Return the (x, y) coordinate for the center point of the cell that contains the specified text.  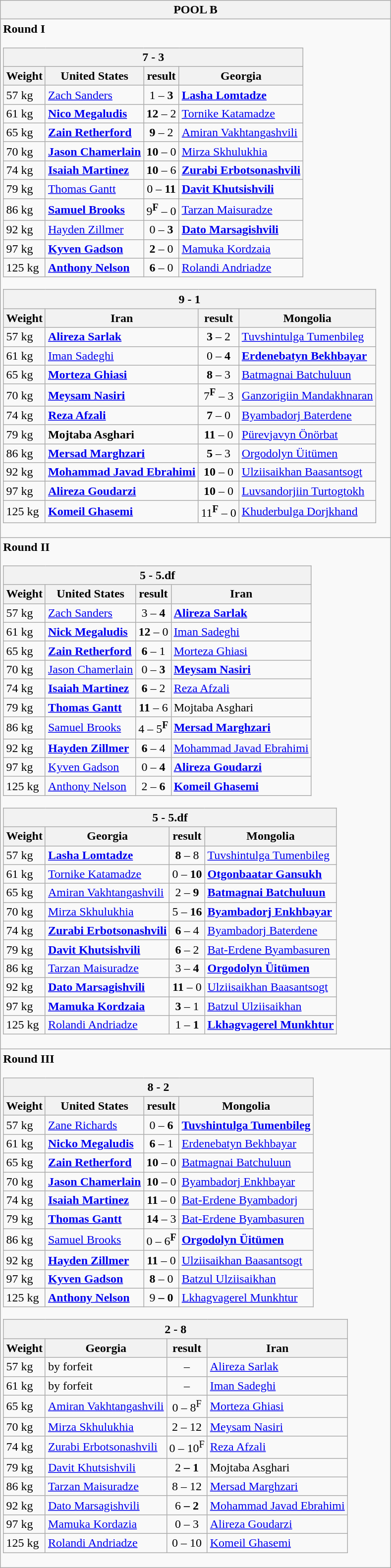
4 – 5F (154, 728)
10 – 6 (162, 170)
3 – 1 (187, 1006)
6 – 0 (162, 268)
9 – 2 (162, 132)
8 – 3 (219, 375)
Mamuka Kordazia (106, 1524)
Zane Richards (94, 1125)
8 – 0 (162, 1279)
2 – 1 (187, 1467)
Bat-Erdene Byambadorj (246, 1200)
12 – 0 (154, 632)
1 – 3 (162, 95)
Otgonbaatar Gansukh (271, 874)
0 – 10F (187, 1448)
Nicko Megaludis (94, 1143)
5 – 16 (187, 912)
5 – 3 (219, 453)
11F – 0 (219, 511)
0 – 8F (187, 1406)
2 – 0 (162, 249)
2 – 6 (154, 786)
9 – 0 (162, 1298)
7 – 0 (219, 416)
0 – 6F (162, 1240)
0 – 6 (162, 1125)
9F – 0 (162, 210)
0 – 11 (162, 189)
3 – 2 (219, 337)
POOL B (195, 10)
Nick Megaludis (90, 632)
7F – 3 (219, 395)
Pürevjavyn Önörbat (307, 434)
Ganzorigiin Mandakhnaran (307, 395)
9 - 1 (189, 299)
8 - 2 (159, 1087)
Luvsandorjiin Turtogtokh (307, 491)
7 - 3 (154, 57)
Nico Megaludis (94, 113)
Khuderbulga Dorjkhand (307, 511)
8 – 8 (187, 855)
8 – 12 (187, 1486)
11 – 6 (154, 707)
1 – 1 (187, 1025)
2 – 12 (187, 1427)
2 – 9 (187, 893)
12 – 2 (162, 113)
2 - 8 (175, 1329)
14 – 3 (162, 1219)
